From the cell containing the given text, extract its center point as [X, Y] coordinate. 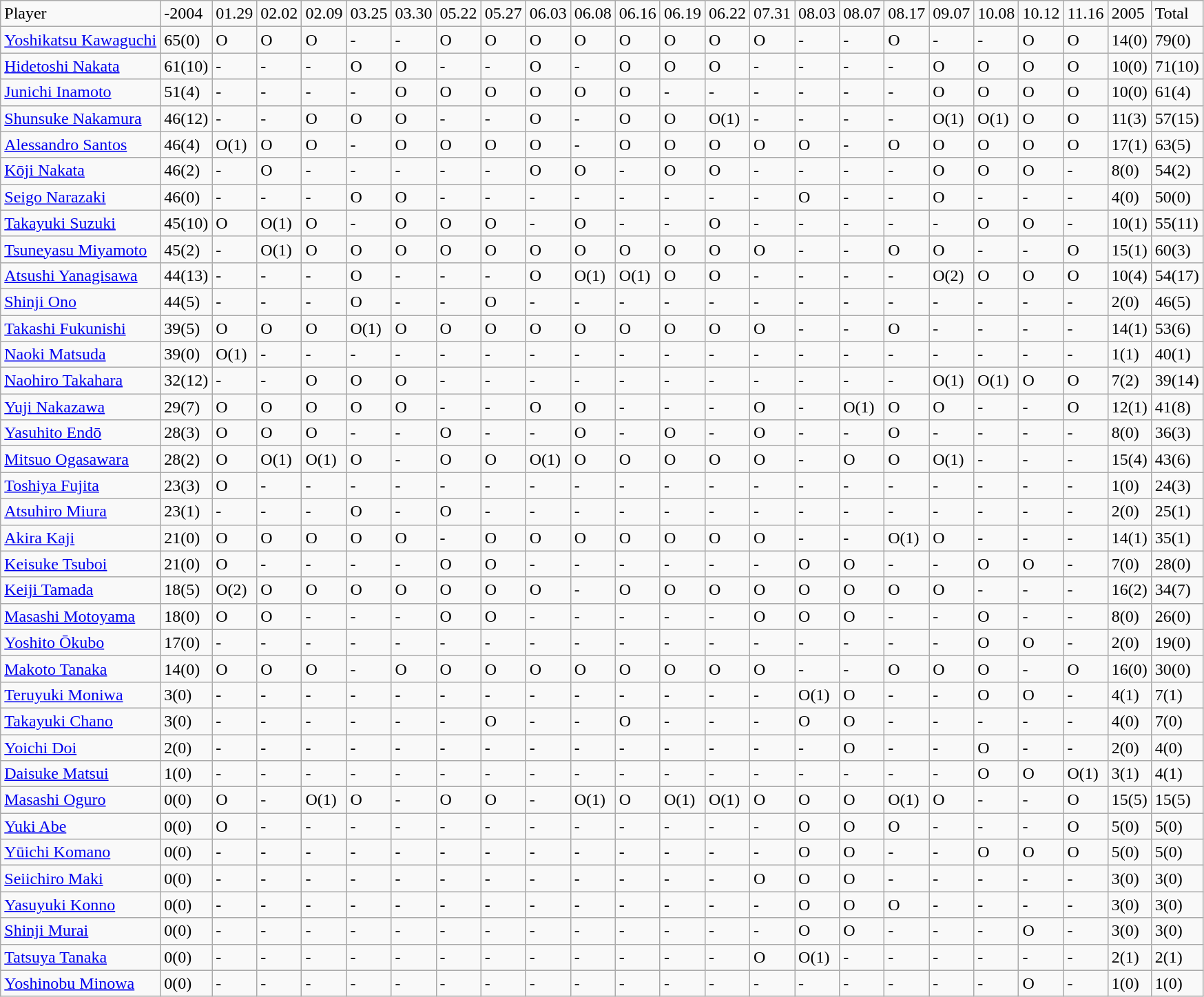
Yasuyuki Konno [81, 905]
63(5) [1176, 145]
61(10) [186, 66]
Shinji Ono [81, 302]
28(2) [186, 459]
02.09 [324, 14]
65(0) [186, 40]
06.22 [727, 14]
Keisuke Tsuboi [81, 564]
Tsuneyasu Miyamoto [81, 249]
Yuji Nakazawa [81, 407]
Yoshito Ōkubo [81, 642]
25(1) [1176, 512]
Shunsuke Nakamura [81, 118]
61(4) [1176, 92]
39(5) [186, 328]
Masashi Oguro [81, 800]
Teruyuki Moniwa [81, 695]
36(3) [1176, 433]
Takayuki Chano [81, 721]
7(1) [1176, 695]
Yasuhito Endō [81, 433]
07.31 [773, 14]
Shinji Murai [81, 931]
06.03 [548, 14]
46(12) [186, 118]
18(5) [186, 590]
10(4) [1130, 275]
46(4) [186, 145]
Tatsuya Tanaka [81, 957]
16(2) [1130, 590]
29(7) [186, 407]
3(1) [1130, 774]
71(10) [1176, 66]
Atsushi Yanagisawa [81, 275]
46(0) [186, 197]
Yūichi Komano [81, 852]
Alessandro Santos [81, 145]
45(10) [186, 223]
Naoki Matsuda [81, 355]
1(1) [1130, 355]
55(11) [1176, 223]
Yuki Abe [81, 826]
Seigo Narazaki [81, 197]
46(2) [186, 171]
54(2) [1176, 171]
Naohiro Takahara [81, 381]
30(0) [1176, 669]
60(3) [1176, 249]
57(15) [1176, 118]
34(7) [1176, 590]
09.07 [952, 14]
08.03 [817, 14]
Keiji Tamada [81, 590]
10.08 [996, 14]
Toshiya Fujita [81, 485]
17(1) [1130, 145]
16(0) [1130, 669]
Hidetoshi Nakata [81, 66]
11.16 [1086, 14]
50(0) [1176, 197]
28(3) [186, 433]
Total [1176, 14]
19(0) [1176, 642]
06.19 [682, 14]
Atsuhiro Miura [81, 512]
Takayuki Suzuki [81, 223]
45(2) [186, 249]
46(5) [1176, 302]
18(0) [186, 616]
7(2) [1130, 381]
54(17) [1176, 275]
Seiichiro Maki [81, 879]
Takashi Fukunishi [81, 328]
44(5) [186, 302]
40(1) [1176, 355]
-2004 [186, 14]
Masashi Motoyama [81, 616]
39(14) [1176, 381]
26(0) [1176, 616]
11(3) [1130, 118]
53(6) [1176, 328]
Yoshikatsu Kawaguchi [81, 40]
44(13) [186, 275]
23(3) [186, 485]
06.08 [592, 14]
79(0) [1176, 40]
Player [81, 14]
10(1) [1130, 223]
08.17 [906, 14]
Kōji Nakata [81, 171]
Mitsuo Ogasawara [81, 459]
10.12 [1041, 14]
35(1) [1176, 538]
41(8) [1176, 407]
08.07 [862, 14]
39(0) [186, 355]
Makoto Tanaka [81, 669]
24(3) [1176, 485]
05.27 [503, 14]
17(0) [186, 642]
Akira Kaji [81, 538]
05.22 [459, 14]
51(4) [186, 92]
01.29 [234, 14]
43(6) [1176, 459]
Yoshinobu Minowa [81, 983]
06.16 [638, 14]
2005 [1130, 14]
Junichi Inamoto [81, 92]
28(0) [1176, 564]
Yoichi Doi [81, 747]
02.02 [280, 14]
12(1) [1130, 407]
03.25 [369, 14]
03.30 [413, 14]
15(1) [1130, 249]
Daisuke Matsui [81, 774]
23(1) [186, 512]
32(12) [186, 381]
15(4) [1130, 459]
